Pinpoint the cell where the given text exists, returning its (X, Y) midpoint coordinate. 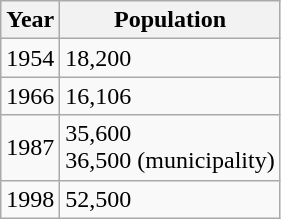
1954 (30, 58)
1966 (30, 96)
52,500 (170, 199)
1998 (30, 199)
Year (30, 20)
16,106 (170, 96)
35,60036,500 (municipality) (170, 148)
18,200 (170, 58)
Population (170, 20)
1987 (30, 148)
